Search for the cell housing the specified text and yield its [X, Y] center coordinate. 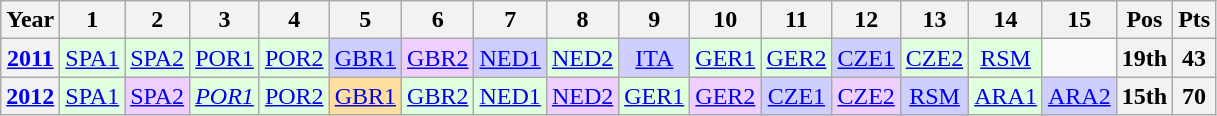
Year [30, 20]
Pos [1144, 20]
15th [1144, 96]
6 [438, 20]
ITA [654, 58]
1 [92, 20]
9 [654, 20]
43 [1194, 58]
10 [726, 20]
Pts [1194, 20]
7 [510, 20]
11 [796, 20]
14 [1006, 20]
12 [866, 20]
ARA2 [1079, 96]
19th [1144, 58]
2 [158, 20]
2011 [30, 58]
15 [1079, 20]
8 [582, 20]
70 [1194, 96]
5 [365, 20]
2012 [30, 96]
ARA1 [1006, 96]
13 [934, 20]
4 [294, 20]
3 [225, 20]
